From the cell containing the given text, extract its center point as [x, y] coordinate. 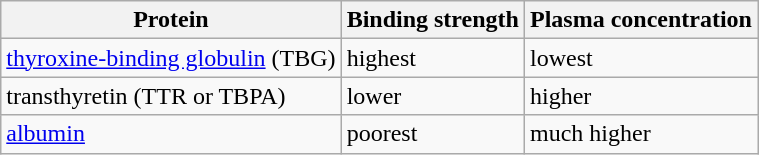
Protein [171, 20]
Binding strength [432, 20]
poorest [432, 134]
Plasma concentration [640, 20]
highest [432, 58]
much higher [640, 134]
higher [640, 96]
lower [432, 96]
lowest [640, 58]
albumin [171, 134]
thyroxine-binding globulin (TBG) [171, 58]
transthyretin (TTR or TBPA) [171, 96]
